Return the (x, y) coordinate for the center point of the cell that contains the specified text.  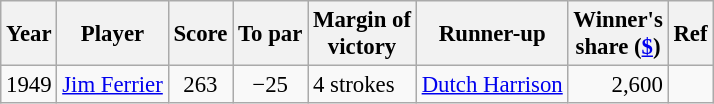
1949 (29, 85)
Margin ofvictory (362, 34)
Jim Ferrier (112, 85)
Player (112, 34)
Winner'sshare ($) (618, 34)
To par (270, 34)
263 (200, 85)
−25 (270, 85)
4 strokes (362, 85)
Runner-up (492, 34)
Year (29, 34)
Ref (690, 34)
Dutch Harrison (492, 85)
2,600 (618, 85)
Score (200, 34)
